For the text-containing cell, return its midpoint in [X, Y] coordinate format. 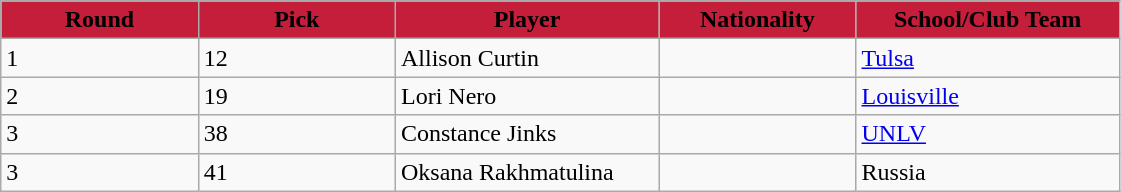
Allison Curtin [526, 58]
Tulsa [988, 58]
Louisville [988, 96]
Constance Jinks [526, 134]
Russia [988, 172]
19 [296, 96]
UNLV [988, 134]
2 [100, 96]
Nationality [758, 20]
41 [296, 172]
Lori Nero [526, 96]
12 [296, 58]
School/Club Team [988, 20]
1 [100, 58]
Player [526, 20]
38 [296, 134]
Pick [296, 20]
Oksana Rakhmatulina [526, 172]
Round [100, 20]
